Output the [x, y] coordinate of the center of the cell containing the given text.  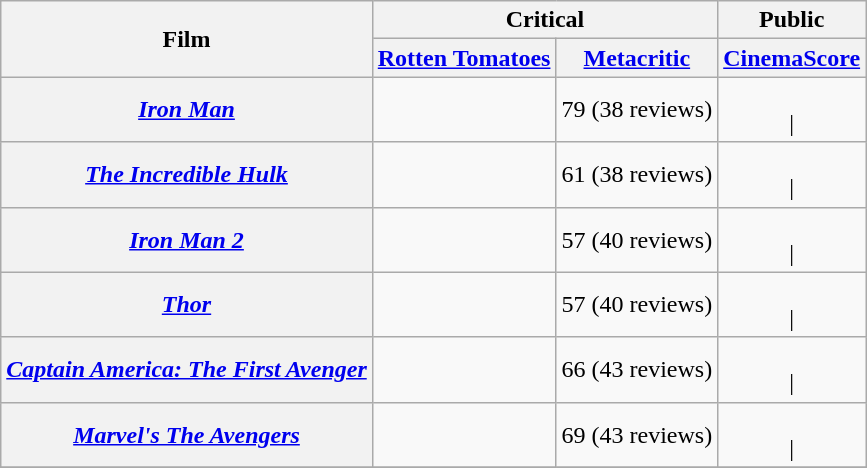
Rotten Tomatoes [464, 58]
66 (43 reviews) [637, 370]
Critical [544, 20]
CinemaScore [792, 58]
Captain America: The First Avenger [187, 370]
Film [187, 39]
61 (38 reviews) [637, 174]
Iron Man [187, 110]
Thor [187, 304]
Public [792, 20]
Metacritic [637, 58]
79 (38 reviews) [637, 110]
Iron Man 2 [187, 240]
The Incredible Hulk [187, 174]
69 (43 reviews) [637, 434]
Marvel's The Avengers [187, 434]
